Return the [x, y] coordinate for the center point of the cell that contains the specified text.  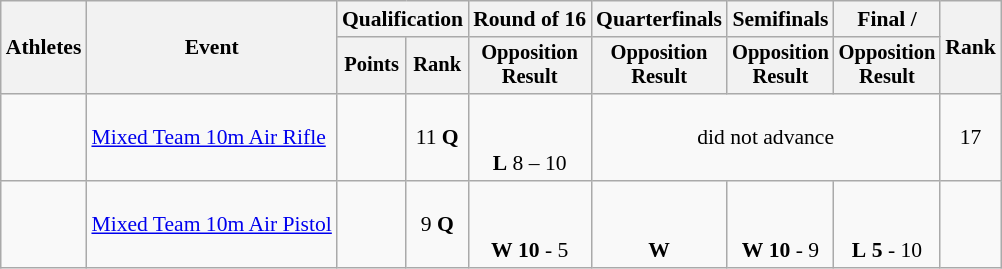
9 Q [437, 224]
W [659, 224]
Semifinals [780, 19]
Quarterfinals [659, 19]
W 10 - 5 [530, 224]
Round of 16 [530, 19]
Mixed Team 10m Air Rifle [211, 138]
Points [372, 66]
L 5 - 10 [888, 224]
Mixed Team 10m Air Pistol [211, 224]
11 Q [437, 138]
L 8 – 10 [530, 138]
Athletes [44, 48]
Final / [888, 19]
Event [211, 48]
17 [970, 138]
did not advance [766, 138]
Qualification [402, 19]
W 10 - 9 [780, 224]
